Find where the given text appears and provide that cell's center as (x, y) coordinate. 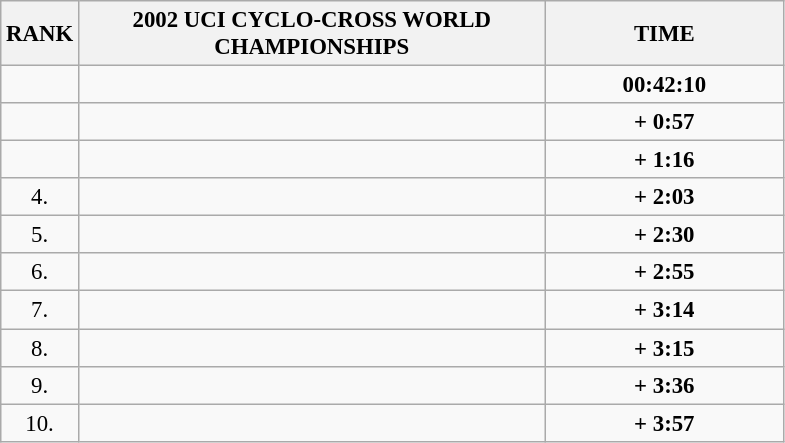
6. (40, 273)
RANK (40, 34)
5. (40, 235)
+ 3:57 (664, 423)
+ 3:14 (664, 310)
+ 2:03 (664, 197)
+ 3:36 (664, 385)
+ 0:57 (664, 122)
+ 1:16 (664, 160)
+ 2:30 (664, 235)
+ 3:15 (664, 348)
4. (40, 197)
00:42:10 (664, 85)
TIME (664, 34)
+ 2:55 (664, 273)
2002 UCI CYCLO-CROSS WORLD CHAMPIONSHIPS (312, 34)
8. (40, 348)
7. (40, 310)
10. (40, 423)
9. (40, 385)
